Detect which cell encompasses the target text, then output its [x, y] center coordinate. 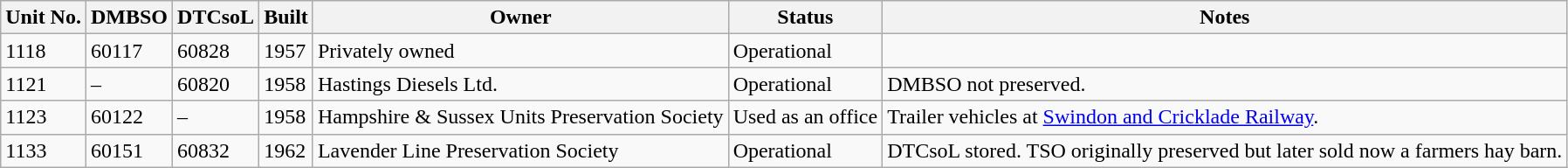
Lavender Line Preservation Society [520, 150]
DTCsoL stored. TSO originally preserved but later sold now a farmers hay barn. [1225, 150]
Owner [520, 17]
1962 [286, 150]
60820 [217, 84]
DMBSO not preserved. [1225, 84]
Notes [1225, 17]
Hampshire & Sussex Units Preservation Society [520, 117]
Privately owned [520, 51]
60117 [129, 51]
1957 [286, 51]
Hastings Diesels Ltd. [520, 84]
60832 [217, 150]
1118 [44, 51]
DMBSO [129, 17]
60828 [217, 51]
Trailer vehicles at Swindon and Cricklade Railway. [1225, 117]
1123 [44, 117]
60122 [129, 117]
60151 [129, 150]
Used as an office [805, 117]
1133 [44, 150]
DTCsoL [217, 17]
Status [805, 17]
Built [286, 17]
Unit No. [44, 17]
1121 [44, 84]
